Capture the cell that displays the provided text and extract its (x, y) central coordinate. 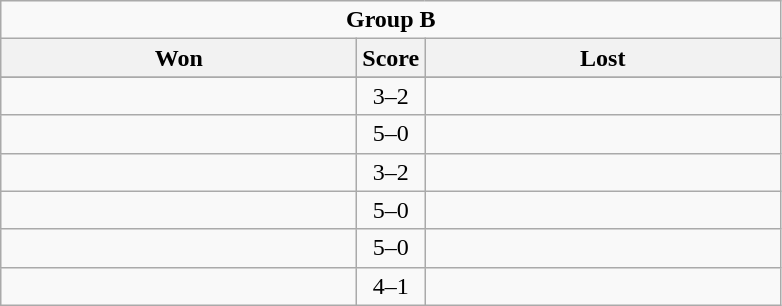
Lost (603, 58)
Group B (391, 20)
Won (179, 58)
Score (391, 58)
4–1 (391, 286)
